Return the [X, Y] coordinate for the center point of the cell that contains the specified text.  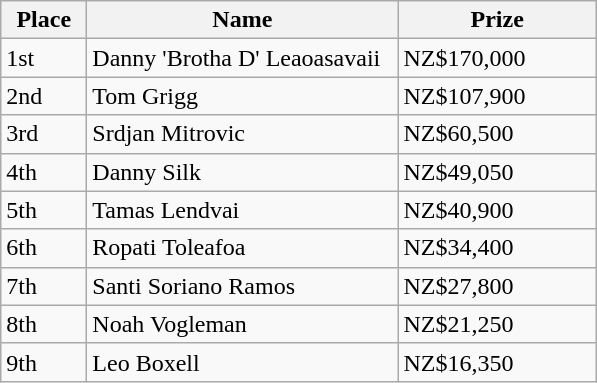
Place [44, 20]
Noah Vogleman [242, 324]
Danny Silk [242, 172]
NZ$49,050 [498, 172]
2nd [44, 96]
5th [44, 210]
Tamas Lendvai [242, 210]
Ropati Toleafoa [242, 248]
Srdjan Mitrovic [242, 134]
8th [44, 324]
NZ$60,500 [498, 134]
NZ$34,400 [498, 248]
Name [242, 20]
NZ$27,800 [498, 286]
7th [44, 286]
NZ$40,900 [498, 210]
1st [44, 58]
NZ$21,250 [498, 324]
NZ$170,000 [498, 58]
9th [44, 362]
6th [44, 248]
NZ$107,900 [498, 96]
Santi Soriano Ramos [242, 286]
Prize [498, 20]
3rd [44, 134]
Danny 'Brotha D' Leaoasavaii [242, 58]
Leo Boxell [242, 362]
4th [44, 172]
Tom Grigg [242, 96]
NZ$16,350 [498, 362]
